Scan for the cell matching the given text and deliver its [x, y] coordinate at center. 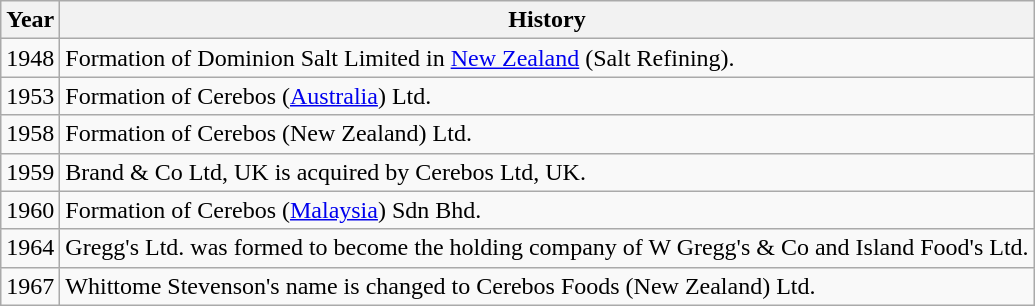
Whittome Stevenson's name is changed to Cerebos Foods (New Zealand) Ltd. [547, 286]
Formation of Cerebos (New Zealand) Ltd. [547, 134]
1967 [30, 286]
Brand & Co Ltd, UK is acquired by Cerebos Ltd, UK. [547, 172]
Formation of Cerebos (Australia) Ltd. [547, 96]
Year [30, 20]
1958 [30, 134]
Formation of Dominion Salt Limited in New Zealand (Salt Refining). [547, 58]
1960 [30, 210]
1953 [30, 96]
Formation of Cerebos (Malaysia) Sdn Bhd. [547, 210]
History [547, 20]
1964 [30, 248]
Gregg's Ltd. was formed to become the holding company of W Gregg's & Co and Island Food's Ltd. [547, 248]
1948 [30, 58]
1959 [30, 172]
